Pinpoint the cell where the given text exists, returning its (x, y) midpoint coordinate. 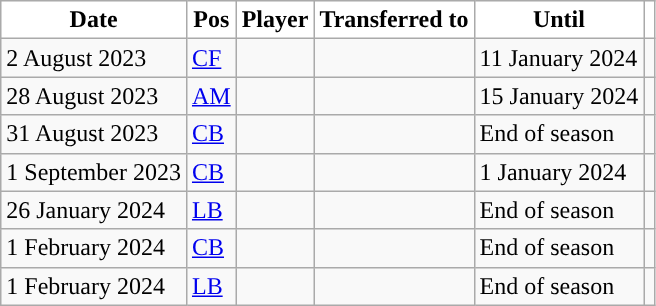
Date (94, 20)
31 August 2023 (94, 134)
Player (275, 20)
Pos (211, 20)
1 January 2024 (559, 172)
11 January 2024 (559, 58)
Transferred to (394, 20)
Until (559, 20)
28 August 2023 (94, 96)
15 January 2024 (559, 96)
26 January 2024 (94, 210)
2 August 2023 (94, 58)
AM (211, 96)
CF (211, 58)
1 September 2023 (94, 172)
